Output the (X, Y) coordinate of the center of the cell containing the given text.  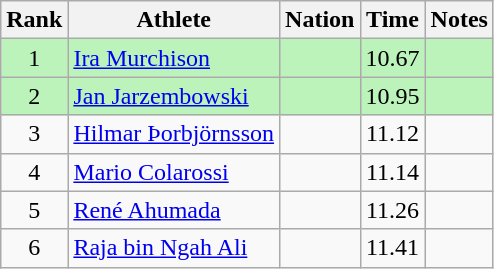
4 (34, 172)
Time (392, 20)
Ira Murchison (174, 58)
5 (34, 210)
Notes (459, 20)
11.41 (392, 248)
3 (34, 134)
René Ahumada (174, 210)
11.12 (392, 134)
10.95 (392, 96)
Jan Jarzembowski (174, 96)
Raja bin Ngah Ali (174, 248)
Hilmar Þorbjörnsson (174, 134)
1 (34, 58)
Mario Colarossi (174, 172)
Rank (34, 20)
10.67 (392, 58)
11.26 (392, 210)
Athlete (174, 20)
Nation (320, 20)
11.14 (392, 172)
2 (34, 96)
6 (34, 248)
